Capture the cell that displays the provided text and extract its [X, Y] central coordinate. 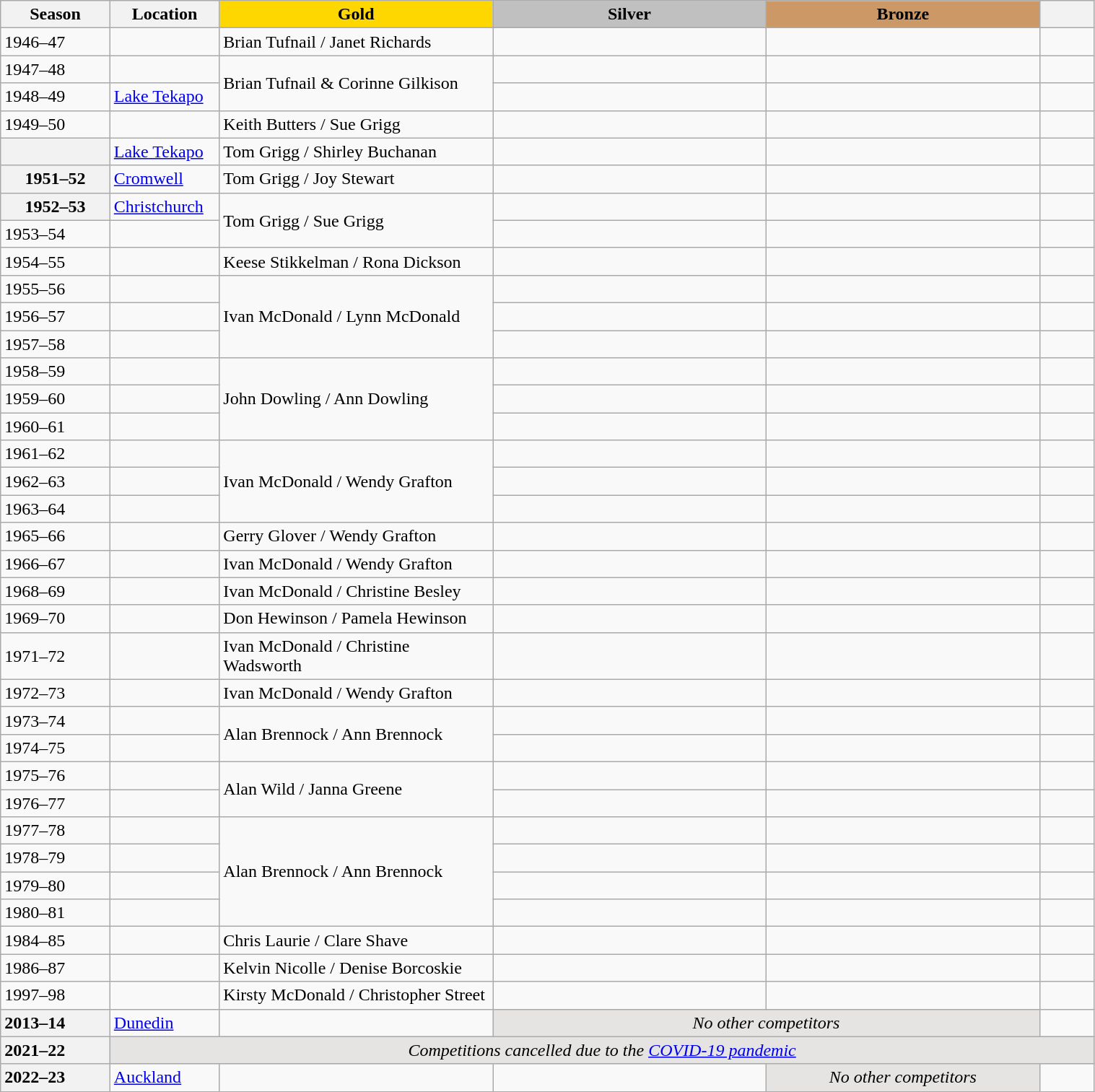
John Dowling / Ann Dowling [357, 399]
1972–73 [56, 693]
1959–60 [56, 399]
1953–54 [56, 234]
Dunedin [165, 1023]
1951–52 [56, 179]
Gold [357, 14]
2021–22 [56, 1050]
1949–50 [56, 124]
1946–47 [56, 42]
Season [56, 14]
1976–77 [56, 803]
1965–66 [56, 536]
Don Hewinson / Pamela Hewinson [357, 619]
1969–70 [56, 619]
1960–61 [56, 427]
Silver [629, 14]
1997–98 [56, 995]
1984–85 [56, 940]
1986–87 [56, 968]
1974–75 [56, 748]
Ivan McDonald / Lynn McDonald [357, 316]
1948–49 [56, 97]
Kirsty McDonald / Christopher Street [357, 995]
Ivan McDonald / Christine Wadsworth [357, 655]
1978–79 [56, 858]
1966–67 [56, 564]
1955–56 [56, 289]
1961–62 [56, 454]
1956–57 [56, 316]
Gerry Glover / Wendy Grafton [357, 536]
1975–76 [56, 775]
Tom Grigg / Joy Stewart [357, 179]
Tom Grigg / Shirley Buchanan [357, 152]
Alan Wild / Janna Greene [357, 789]
Christchurch [165, 206]
1971–72 [56, 655]
1954–55 [56, 261]
1962–63 [56, 481]
Keese Stikkelman / Rona Dickson [357, 261]
Competitions cancelled due to the COVID-19 pandemic [602, 1050]
1979–80 [56, 886]
2022–23 [56, 1078]
Brian Tufnail & Corinne Gilkison [357, 83]
1957–58 [56, 344]
Brian Tufnail / Janet Richards [357, 42]
1958–59 [56, 372]
Bronze [902, 14]
1980–81 [56, 913]
Auckland [165, 1078]
1977–78 [56, 831]
Location [165, 14]
1952–53 [56, 206]
Chris Laurie / Clare Shave [357, 940]
1968–69 [56, 591]
Cromwell [165, 179]
2013–14 [56, 1023]
Ivan McDonald / Christine Besley [357, 591]
Kelvin Nicolle / Denise Borcoskie [357, 968]
Keith Butters / Sue Grigg [357, 124]
1963–64 [56, 509]
1947–48 [56, 69]
Tom Grigg / Sue Grigg [357, 220]
1973–74 [56, 720]
